Extract the (X, Y) coordinate from the center of the cell holding the provided text.  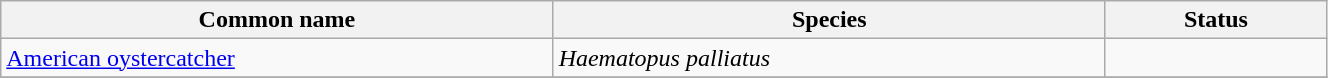
American oystercatcher (277, 58)
Common name (277, 20)
Haematopus palliatus (829, 58)
Species (829, 20)
Status (1216, 20)
